Return the (X, Y) coordinate for the center point of the cell that contains the specified text.  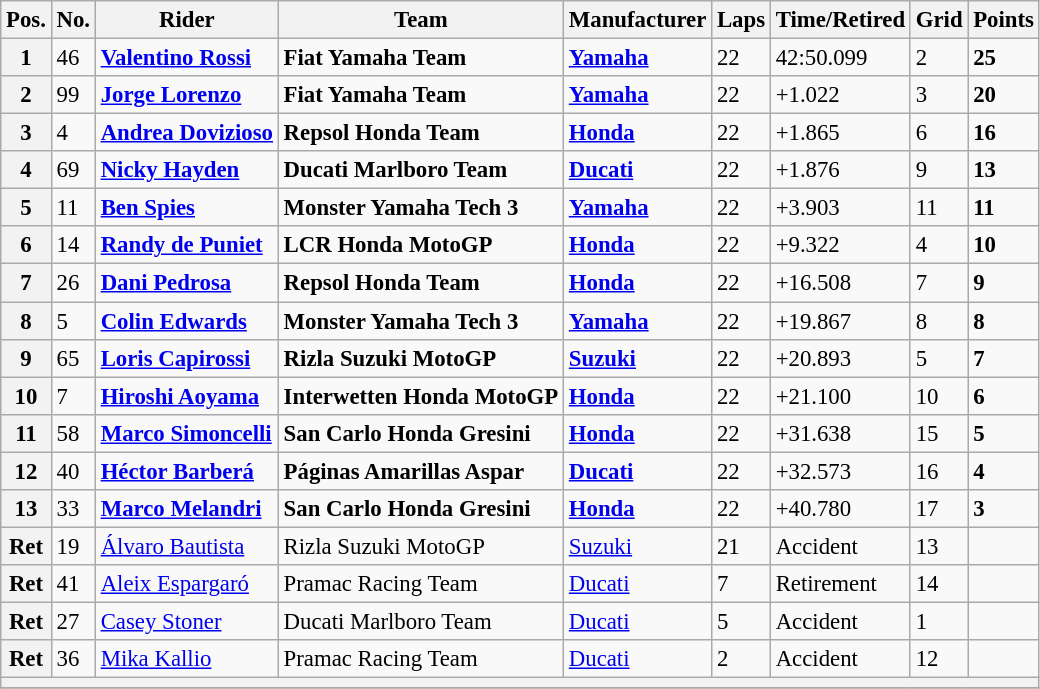
+1.865 (840, 133)
Colin Edwards (186, 321)
+21.100 (840, 396)
No. (73, 20)
+32.573 (840, 471)
40 (73, 471)
+40.780 (840, 509)
+31.638 (840, 433)
Andrea Dovizioso (186, 133)
Marco Melandri (186, 509)
42:50.099 (840, 58)
99 (73, 95)
+9.322 (840, 245)
Grid (938, 20)
33 (73, 509)
+1.022 (840, 95)
36 (73, 659)
17 (938, 509)
Points (1004, 20)
Rider (186, 20)
Nicky Hayden (186, 170)
Marco Simoncelli (186, 433)
69 (73, 170)
Time/Retired (840, 20)
Hiroshi Aoyama (186, 396)
+19.867 (840, 321)
25 (1004, 58)
Laps (742, 20)
20 (1004, 95)
Manufacturer (638, 20)
Álvaro Bautista (186, 546)
Loris Capirossi (186, 358)
Retirement (840, 584)
15 (938, 433)
26 (73, 283)
Interwetten Honda MotoGP (420, 396)
Aleix Espargaró (186, 584)
46 (73, 58)
Mika Kallio (186, 659)
Páginas Amarillas Aspar (420, 471)
Valentino Rossi (186, 58)
Dani Pedrosa (186, 283)
27 (73, 621)
+16.508 (840, 283)
Ben Spies (186, 208)
58 (73, 433)
21 (742, 546)
Randy de Puniet (186, 245)
+20.893 (840, 358)
Casey Stoner (186, 621)
LCR Honda MotoGP (420, 245)
+1.876 (840, 170)
+3.903 (840, 208)
65 (73, 358)
Team (420, 20)
Jorge Lorenzo (186, 95)
Héctor Barberá (186, 471)
19 (73, 546)
41 (73, 584)
Pos. (26, 20)
